From the cell containing the given text, extract its center point as (X, Y) coordinate. 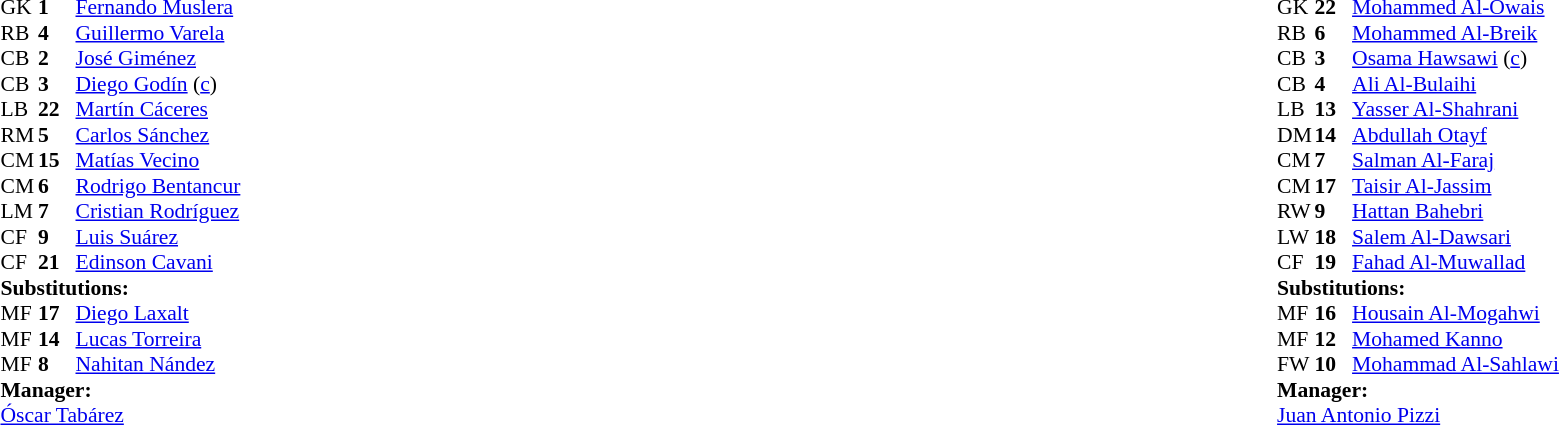
FW (1296, 365)
RM (19, 135)
15 (57, 161)
LM (19, 211)
19 (1334, 263)
21 (57, 263)
22 (57, 109)
Fahad Al-Muwallad (1456, 263)
Hattan Bahebri (1456, 211)
Salem Al-Dawsari (1456, 237)
Edinson Cavani (158, 263)
Yasser Al-Shahrani (1456, 109)
Guillermo Varela (158, 33)
RW (1296, 211)
Taisir Al-Jassim (1456, 186)
Carlos Sánchez (158, 135)
José Giménez (158, 59)
5 (57, 135)
Nahitan Nández (158, 365)
Lucas Torreira (158, 339)
Diego Laxalt (158, 313)
Luis Suárez (158, 237)
Matías Vecino (158, 161)
Salman Al-Faraj (1456, 161)
Housain Al-Mogahwi (1456, 313)
10 (1334, 365)
DM (1296, 135)
8 (57, 365)
Osama Hawsawi (c) (1456, 59)
Mohammad Al-Sahlawi (1456, 365)
LW (1296, 237)
Cristian Rodríguez (158, 211)
Diego Godín (c) (158, 84)
Abdullah Otayf (1456, 135)
12 (1334, 339)
Martín Cáceres (158, 109)
16 (1334, 313)
Mohammed Al-Breik (1456, 33)
Mohamed Kanno (1456, 339)
Ali Al-Bulaihi (1456, 84)
2 (57, 59)
13 (1334, 109)
Rodrigo Bentancur (158, 186)
18 (1334, 237)
